Search for the cell housing the specified text and yield its (X, Y) center coordinate. 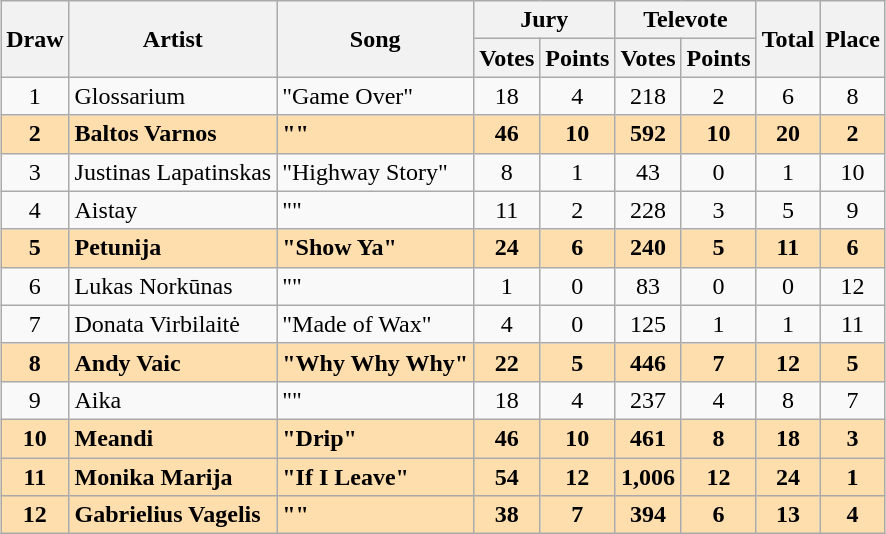
Justinas Lapatinskas (173, 172)
Aika (173, 400)
43 (648, 172)
Glossarium (173, 96)
Total (788, 39)
22 (507, 362)
Aistay (173, 210)
"Game Over" (376, 96)
38 (507, 515)
Lukas Norkūnas (173, 286)
446 (648, 362)
Baltos Varnos (173, 134)
240 (648, 248)
592 (648, 134)
13 (788, 515)
"Made of Wax" (376, 324)
Petunija (173, 248)
"Drip" (376, 438)
Televote (686, 20)
"Why Why Why" (376, 362)
Jury (544, 20)
218 (648, 96)
Donata Virbilaitė (173, 324)
461 (648, 438)
Gabrielius Vagelis (173, 515)
1,006 (648, 477)
Artist (173, 39)
"Highway Story" (376, 172)
20 (788, 134)
Place (853, 39)
"Show Ya" (376, 248)
83 (648, 286)
228 (648, 210)
Monika Marija (173, 477)
125 (648, 324)
54 (507, 477)
Song (376, 39)
Draw (35, 39)
Andy Vaic (173, 362)
237 (648, 400)
394 (648, 515)
Meandi (173, 438)
"If I Leave" (376, 477)
